Identify which cell holds the provided text, then report its [x, y] central coordinate. 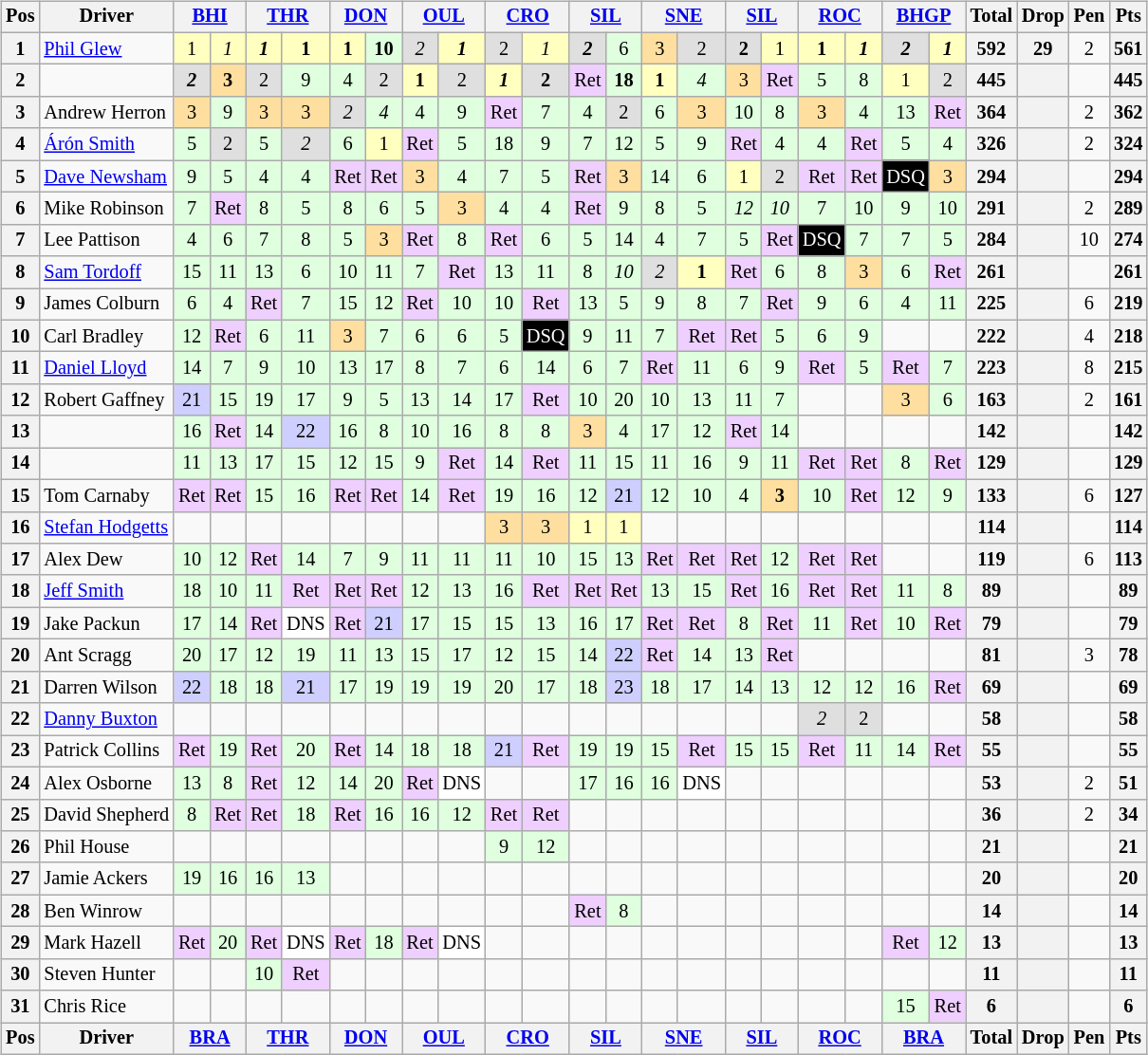
161 [1128, 400]
364 [991, 113]
Jake Packun [106, 623]
362 [1128, 113]
BHGP [923, 17]
Danny Buxton [106, 719]
Sam Tordoff [106, 272]
25 [20, 815]
David Shepherd [106, 815]
222 [991, 336]
324 [1128, 144]
119 [991, 560]
Carl Bradley [106, 336]
Mark Hazell [106, 943]
Dave Newsham [106, 176]
Jamie Ackers [106, 879]
28 [20, 911]
Tom Carnaby [106, 495]
127 [1128, 495]
133 [991, 495]
53 [991, 783]
592 [991, 48]
284 [991, 240]
Lee Pattison [106, 240]
Alex Osborne [106, 783]
Daniel Lloyd [106, 368]
31 [20, 1007]
James Colburn [106, 305]
225 [991, 305]
Ant Scragg [106, 656]
Robert Gaffney [106, 400]
Chris Rice [106, 1007]
BHI [210, 17]
Andrew Herron [106, 113]
Mike Robinson [106, 209]
Ben Winrow [106, 911]
223 [991, 368]
Phil Glew [106, 48]
Stefan Hodgetts [106, 527]
113 [1128, 560]
26 [20, 847]
Phil House [106, 847]
36 [991, 815]
81 [991, 656]
215 [1128, 368]
Jeff Smith [106, 591]
Árón Smith [106, 144]
163 [991, 400]
Darren Wilson [106, 687]
Steven Hunter [106, 974]
219 [1128, 305]
34 [1128, 815]
289 [1128, 209]
274 [1128, 240]
218 [1128, 336]
326 [991, 144]
30 [20, 974]
561 [1128, 48]
78 [1128, 656]
291 [991, 209]
51 [1128, 783]
Alex Dew [106, 560]
27 [20, 879]
24 [20, 783]
Patrick Collins [106, 751]
